Pinpoint the cell where the given text exists, returning its (X, Y) midpoint coordinate. 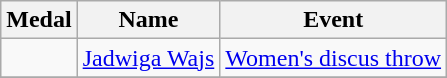
Name (148, 20)
Women's discus throw (334, 58)
Event (334, 20)
Medal (39, 20)
Jadwiga Wajs (148, 58)
